Capture the cell that displays the provided text and extract its (x, y) central coordinate. 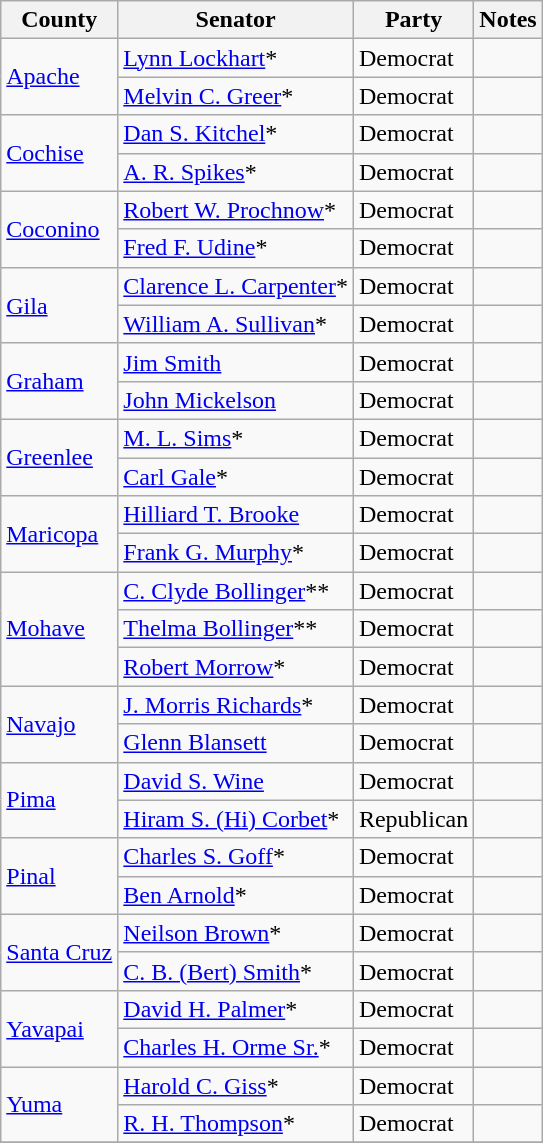
Clarence L. Carpenter* (236, 286)
Robert W. Prochnow* (236, 210)
C. Clyde Bollinger** (236, 591)
Dan S. Kitchel* (236, 134)
M. L. Sims* (236, 438)
Jim Smith (236, 362)
David S. Wine (236, 781)
Carl Gale* (236, 477)
David H. Palmer* (236, 1009)
A. R. Spikes* (236, 172)
R. H. Thompson* (236, 1124)
Melvin C. Greer* (236, 96)
Ben Arnold* (236, 895)
Robert Morrow* (236, 667)
Hiram S. (Hi) Corbet* (236, 819)
Yavapai (60, 1028)
Glenn Blansett (236, 743)
Republican (413, 819)
Santa Cruz (60, 952)
C. B. (Bert) Smith* (236, 971)
Fred F. Udine* (236, 248)
Pinal (60, 876)
Harold C. Giss* (236, 1085)
Senator (236, 20)
Party (413, 20)
Frank G. Murphy* (236, 553)
Hilliard T. Brooke (236, 515)
Charles H. Orme Sr.* (236, 1047)
Yuma (60, 1104)
Apache (60, 77)
William A. Sullivan* (236, 324)
Maricopa (60, 534)
Graham (60, 381)
Lynn Lockhart* (236, 58)
Mohave (60, 629)
County (60, 20)
J. Morris Richards* (236, 705)
Charles S. Goff* (236, 857)
Neilson Brown* (236, 933)
Gila (60, 305)
John Mickelson (236, 400)
Thelma Bollinger** (236, 629)
Coconino (60, 229)
Pima (60, 800)
Cochise (60, 153)
Notes (508, 20)
Greenlee (60, 457)
Navajo (60, 724)
